Capture the cell that displays the provided text and extract its (x, y) central coordinate. 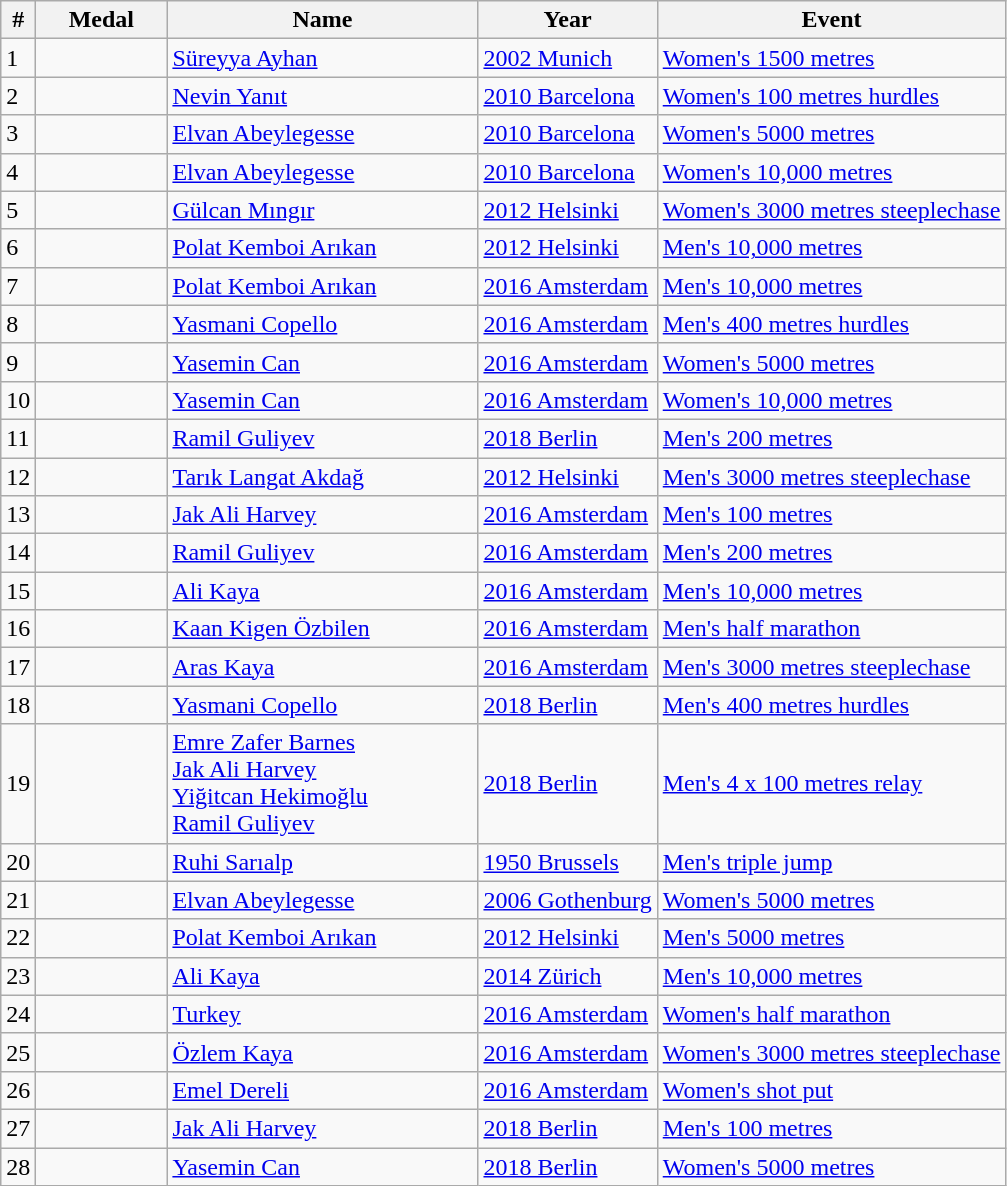
Men's half marathon (832, 629)
21 (18, 900)
Gülcan Mıngır (322, 210)
Year (568, 20)
26 (18, 1090)
# (18, 20)
2006 Gothenburg (568, 900)
11 (18, 438)
Men's 4 x 100 metres relay (832, 784)
15 (18, 591)
13 (18, 515)
23 (18, 976)
Aras Kaya (322, 667)
Turkey (322, 1014)
18 (18, 705)
Özlem Kaya (322, 1052)
3 (18, 134)
7 (18, 286)
Women's half marathon (832, 1014)
Women's 100 metres hurdles (832, 96)
Women's shot put (832, 1090)
Men's triple jump (832, 862)
Süreyya Ayhan (322, 58)
4 (18, 172)
22 (18, 938)
Men's 5000 metres (832, 938)
1 (18, 58)
14 (18, 553)
Ruhi Sarıalp (322, 862)
24 (18, 1014)
8 (18, 324)
25 (18, 1052)
Nevin Yanıt (322, 96)
2 (18, 96)
Medal (102, 20)
20 (18, 862)
16 (18, 629)
5 (18, 210)
Emre Zafer BarnesJak Ali HarveyYiğitcan HekimoğluRamil Guliyev (322, 784)
Emel Dereli (322, 1090)
10 (18, 400)
Kaan Kigen Özbilen (322, 629)
17 (18, 667)
Event (832, 20)
2002 Munich (568, 58)
12 (18, 477)
2014 Zürich (568, 976)
9 (18, 362)
6 (18, 248)
Women's 1500 metres (832, 58)
Name (322, 20)
27 (18, 1128)
19 (18, 784)
1950 Brussels (568, 862)
Tarık Langat Akdağ (322, 477)
28 (18, 1167)
